From the cell containing the given text, extract its center point as (X, Y) coordinate. 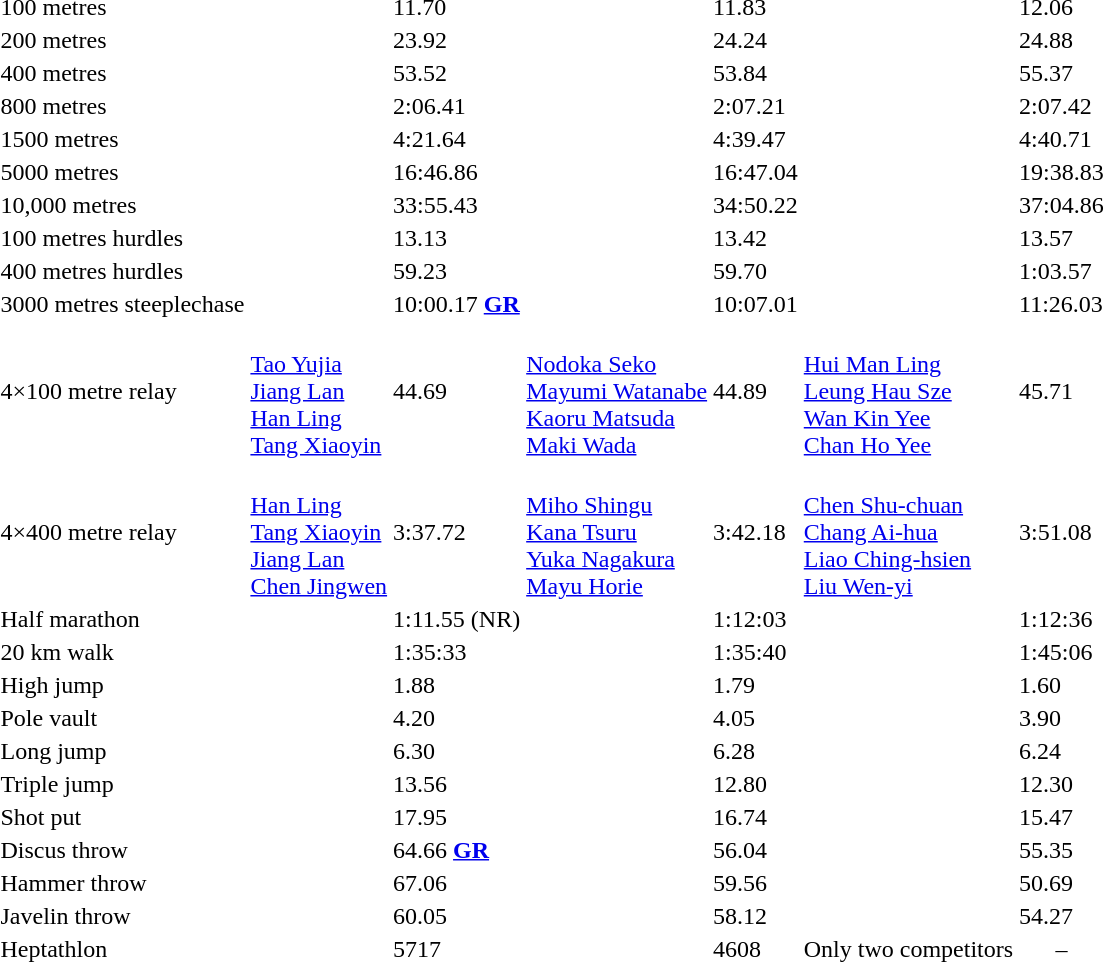
67.06 (457, 883)
Hui Man LingLeung Hau SzeWan Kin YeeChan Ho Yee (908, 391)
12.80 (756, 784)
44.69 (457, 391)
4.20 (457, 718)
Han LingTang XiaoyinJiang LanChen Jingwen (319, 532)
10:07.01 (756, 304)
4:39.47 (756, 139)
59.56 (756, 883)
59.23 (457, 271)
44.89 (756, 391)
6.30 (457, 751)
Nodoka SekoMayumi WatanabeKaoru MatsudaMaki Wada (617, 391)
16:47.04 (756, 172)
1:11.55 (NR) (457, 619)
16:46.86 (457, 172)
1:35:33 (457, 652)
1.79 (756, 685)
13.13 (457, 238)
6.28 (756, 751)
60.05 (457, 916)
13.56 (457, 784)
4.05 (756, 718)
4:21.64 (457, 139)
53.52 (457, 73)
1:35:40 (756, 652)
33:55.43 (457, 205)
13.42 (756, 238)
59.70 (756, 271)
24.24 (756, 40)
34:50.22 (756, 205)
3:37.72 (457, 532)
3:42.18 (756, 532)
64.66 GR (457, 850)
23.92 (457, 40)
2:07.21 (756, 106)
Miho ShinguKana TsuruYuka NagakuraMayu Horie (617, 532)
58.12 (756, 916)
Tao YujiaJiang LanHan LingTang Xiaoyin (319, 391)
16.74 (756, 817)
17.95 (457, 817)
1:12:03 (756, 619)
53.84 (756, 73)
2:06.41 (457, 106)
56.04 (756, 850)
Chen Shu-chuanChang Ai-huaLiao Ching-hsienLiu Wen-yi (908, 532)
10:00.17 GR (457, 304)
1.88 (457, 685)
